For the text-containing cell, return its midpoint in (x, y) coordinate format. 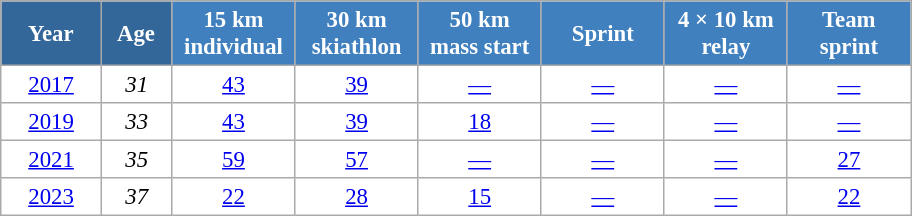
2023 (52, 197)
28 (356, 197)
30 km skiathlon (356, 34)
15 km individual (234, 34)
37 (136, 197)
Year (52, 34)
4 × 10 km relay (726, 34)
33 (136, 122)
15 (480, 197)
Sprint (602, 34)
18 (480, 122)
2017 (52, 85)
2019 (52, 122)
35 (136, 160)
27 (848, 160)
50 km mass start (480, 34)
57 (356, 160)
2021 (52, 160)
Age (136, 34)
59 (234, 160)
Team sprint (848, 34)
31 (136, 85)
